Detect which cell encompasses the target text, then output its [X, Y] center coordinate. 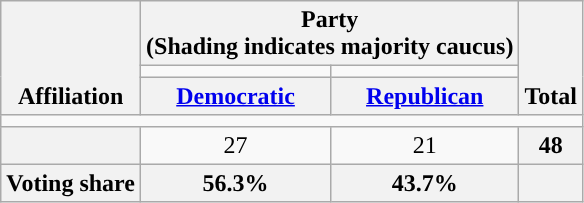
56.3% [236, 183]
Democratic [236, 96]
27 [236, 145]
Party (Shading indicates majority caucus) [330, 34]
Voting share [71, 183]
43.7% [425, 183]
21 [425, 145]
48 [551, 145]
Republican [425, 96]
Affiliation [71, 58]
Total [551, 58]
